Return [X, Y] of the center of cell containing provided text 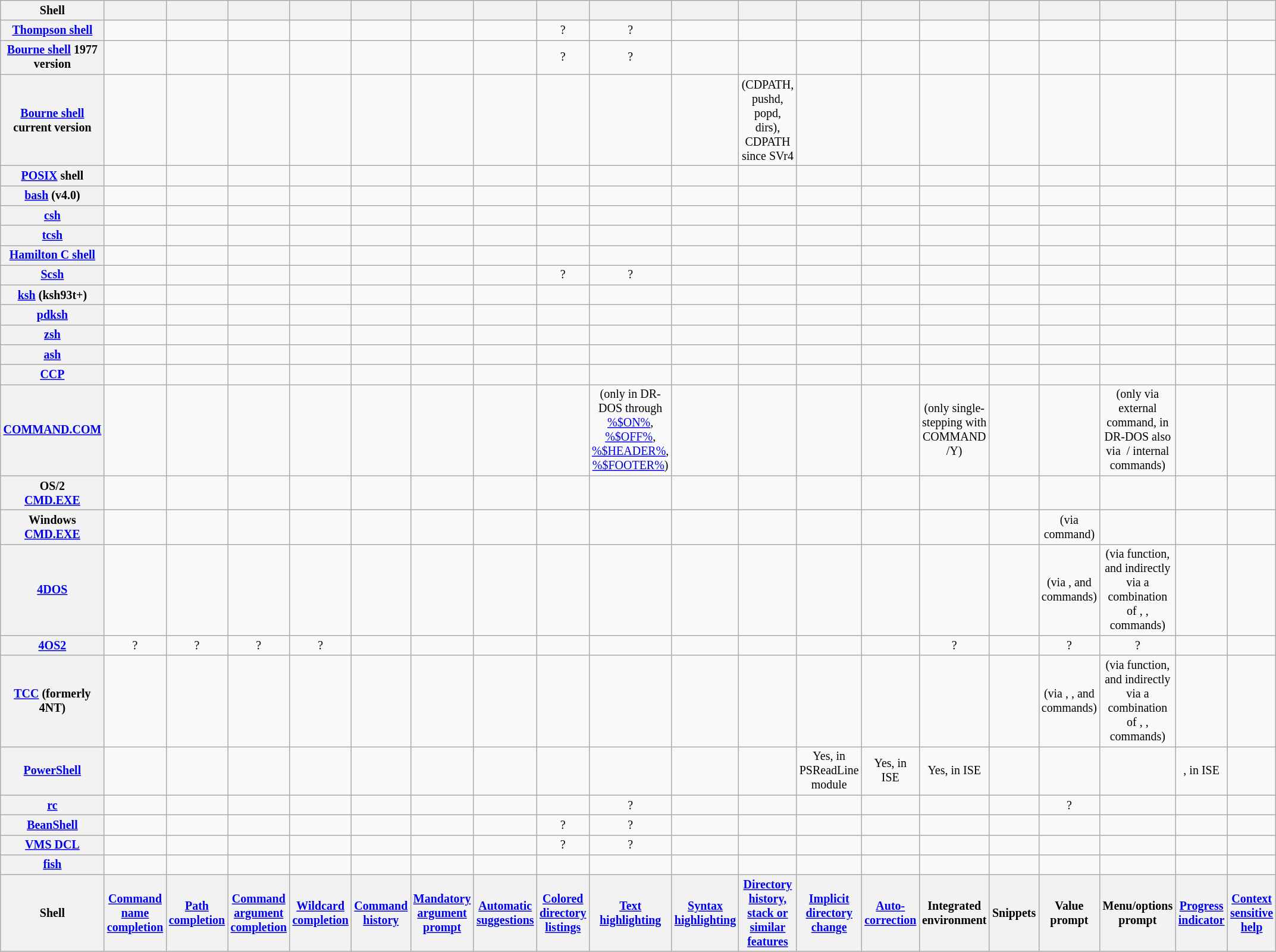
zsh [52, 335]
Coloreddirectorylistings [563, 913]
(via command) [1070, 527]
(via , , and commands) [1070, 700]
ksh (ksh93t+) [52, 295]
Commandhistory [381, 913]
VMS DCL [52, 844]
4DOS [52, 590]
Bourne shell current version [52, 120]
WindowsCMD.EXE [52, 527]
Wildcardcompletion [321, 913]
(CDPATH, pushd, popd, dirs), CDPATH since SVr4 [767, 120]
4OS2 [52, 646]
bash (v4.0) [52, 195]
POSIX shell [52, 176]
(only in DR-DOS through %$ON%, %$OFF%, %$HEADER%, %$FOOTER%) [631, 431]
Bourne shell 1977 version [52, 57]
Yes, in PSReadLine module [829, 771]
csh [52, 215]
Thompson shell [52, 31]
PowerShell [52, 771]
Scsh [52, 275]
TCC (formerly 4NT) [52, 700]
Hamilton C shell [52, 256]
Menu/optionsprompt [1137, 913]
BeanShell [52, 825]
Directory history, stack or similar features [767, 913]
Auto­correction [890, 913]
Commandargumentcompletion [259, 913]
(only via external command, in DR-DOS also via / internal commands) [1137, 431]
fish [52, 865]
Automaticsuggestions [505, 913]
rc [52, 805]
Valueprompt [1070, 913]
Snippets [1014, 913]
CCP [52, 375]
COMMAND.COM [52, 431]
Commandnamecompletion [135, 913]
Pathcompletion [197, 913]
Progressindicator [1202, 913]
, in ISE [1202, 771]
Implicitdirectorychange [829, 913]
Mandatoryargumentprompt [442, 913]
(only single-stepping with COMMAND /Y) [954, 431]
Contextsensitivehelp [1252, 913]
Integratedenvironment [954, 913]
(via , and commands) [1070, 590]
ash [52, 354]
tcsh [52, 235]
Texthighlighting [631, 913]
pdksh [52, 315]
OS/2CMD.EXE [52, 494]
Syntaxhighlighting [706, 913]
